Pinpoint the cell where the given text exists, returning its [X, Y] midpoint coordinate. 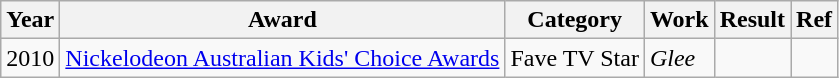
Ref [814, 20]
Nickelodeon Australian Kids' Choice Awards [282, 58]
Year [30, 20]
2010 [30, 58]
Glee [679, 58]
Result [752, 20]
Fave TV Star [575, 58]
Award [282, 20]
Category [575, 20]
Work [679, 20]
